For the text-containing cell, return its midpoint in [X, Y] coordinate format. 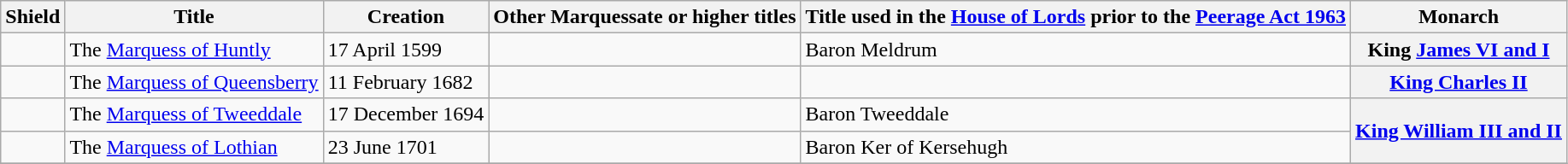
King James VI and I [1459, 50]
Title used in the House of Lords prior to the Peerage Act 1963 [1075, 17]
King Charles II [1459, 82]
King William III and II [1459, 131]
Baron Meldrum [1075, 50]
The Marquess of Lothian [194, 147]
Other Marquessate or higher titles [644, 17]
Monarch [1459, 17]
Title [194, 17]
The Marquess of Tweeddale [194, 114]
23 June 1701 [406, 147]
17 April 1599 [406, 50]
Baron Ker of Kersehugh [1075, 147]
Shield [32, 17]
Baron Tweeddale [1075, 114]
Creation [406, 17]
17 December 1694 [406, 114]
The Marquess of Queensberry [194, 82]
11 February 1682 [406, 82]
The Marquess of Huntly [194, 50]
